Detect which cell encompasses the target text, then output its [X, Y] center coordinate. 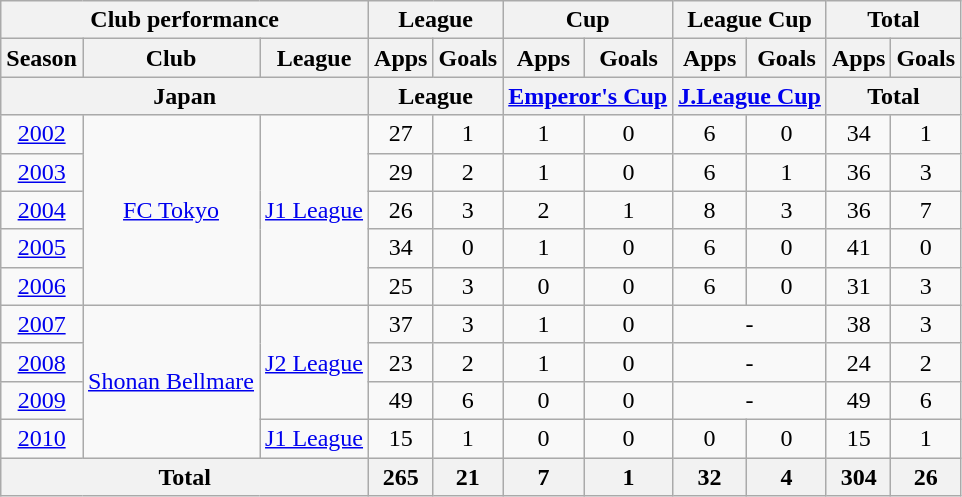
27 [401, 134]
Emperor's Cup [588, 96]
38 [858, 324]
FC Tokyo [170, 210]
2008 [42, 362]
29 [401, 172]
2004 [42, 210]
2002 [42, 134]
Club performance [185, 20]
J.League Cup [750, 96]
37 [401, 324]
23 [401, 362]
2009 [42, 400]
2006 [42, 286]
2003 [42, 172]
2010 [42, 438]
24 [858, 362]
Cup [588, 20]
32 [710, 477]
2005 [42, 248]
265 [401, 477]
Japan [185, 96]
41 [858, 248]
League Cup [750, 20]
Club [170, 58]
31 [858, 286]
J2 League [314, 362]
4 [787, 477]
2007 [42, 324]
Season [42, 58]
304 [858, 477]
25 [401, 286]
21 [468, 477]
Shonan Bellmare [170, 381]
8 [710, 210]
